Capture the cell that displays the provided text and extract its (X, Y) central coordinate. 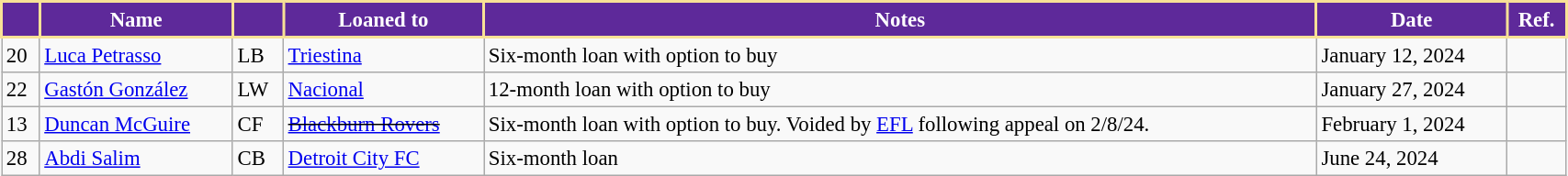
February 1, 2024 (1411, 125)
Triestina (383, 55)
LB (257, 55)
Loaned to (383, 20)
Gastón González (136, 90)
CF (257, 125)
Blackburn Rovers (383, 125)
Six-month loan with option to buy (900, 55)
LW (257, 90)
Notes (900, 20)
Detroit City FC (383, 159)
Name (136, 20)
Date (1411, 20)
Six-month loan with option to buy. Voided by EFL following appeal on 2/8/24. (900, 125)
13 (20, 125)
20 (20, 55)
June 24, 2024 (1411, 159)
CB (257, 159)
Abdi Salim (136, 159)
January 27, 2024 (1411, 90)
January 12, 2024 (1411, 55)
Luca Petrasso (136, 55)
28 (20, 159)
Duncan McGuire (136, 125)
Nacional (383, 90)
Six-month loan (900, 159)
22 (20, 90)
12-month loan with option to buy (900, 90)
Ref. (1536, 20)
